Output the (X, Y) coordinate of the center of the cell containing the given text.  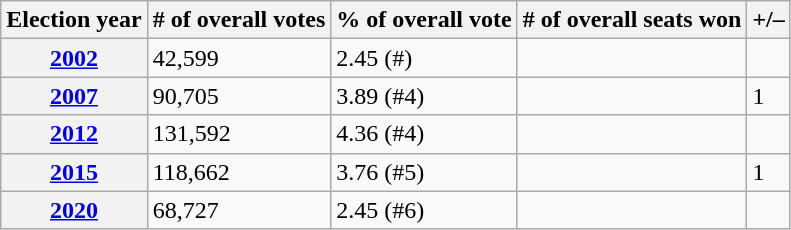
4.36 (#4) (424, 134)
3.89 (#4) (424, 96)
# of overall votes (239, 20)
2007 (74, 96)
+/– (768, 20)
% of overall vote (424, 20)
2015 (74, 172)
131,592 (239, 134)
Election year (74, 20)
2012 (74, 134)
90,705 (239, 96)
# of overall seats won (632, 20)
118,662 (239, 172)
68,727 (239, 210)
2.45 (#6) (424, 210)
2020 (74, 210)
3.76 (#5) (424, 172)
2.45 (#) (424, 58)
42,599 (239, 58)
2002 (74, 58)
